Find where the given text appears and provide that cell's center as (x, y) coordinate. 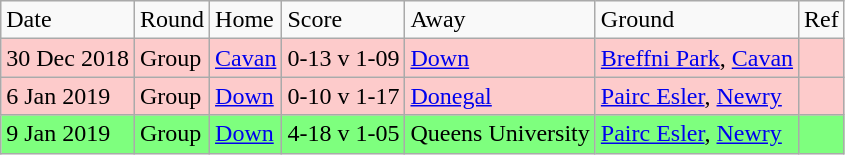
Queens University (500, 134)
0-10 v 1-17 (344, 96)
Score (344, 20)
Cavan (246, 58)
Away (500, 20)
Ground (696, 20)
Ref (822, 20)
30 Dec 2018 (68, 58)
9 Jan 2019 (68, 134)
Round (172, 20)
Donegal (500, 96)
0-13 v 1-09 (344, 58)
Breffni Park, Cavan (696, 58)
Date (68, 20)
Home (246, 20)
6 Jan 2019 (68, 96)
4-18 v 1-05 (344, 134)
